Extract the [x, y] coordinate from the center of the cell holding the provided text.  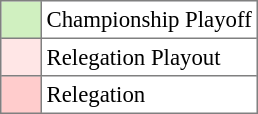
Relegation Playout [149, 57]
Championship Playoff [149, 20]
Relegation [149, 95]
